Detect which cell encompasses the target text, then output its [x, y] center coordinate. 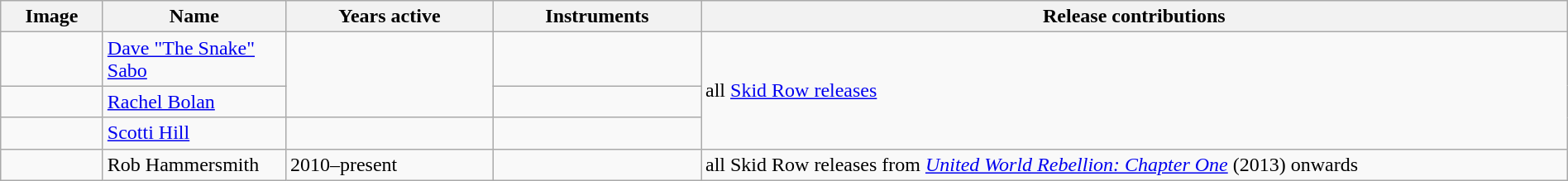
2010–present [389, 164]
Name [194, 17]
all Skid Row releases [1135, 91]
Scotti Hill [194, 133]
Years active [389, 17]
Rachel Bolan [194, 102]
Release contributions [1135, 17]
Image [52, 17]
all Skid Row releases from United World Rebellion: Chapter One (2013) onwards [1135, 164]
Rob Hammersmith [194, 164]
Dave "The Snake" Sabo [194, 60]
Instruments [597, 17]
